Scan for the cell matching the given text and deliver its [x, y] coordinate at center. 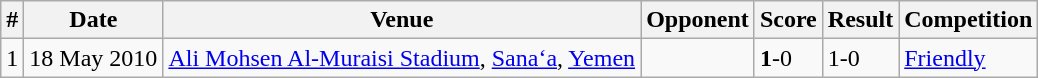
Friendly [968, 58]
Venue [402, 20]
1 [12, 58]
Ali Mohsen Al-Muraisi Stadium, Sana‘a, Yemen [402, 58]
18 May 2010 [94, 58]
# [12, 20]
Score [788, 20]
Opponent [698, 20]
Result [860, 20]
Date [94, 20]
Competition [968, 20]
